Capture the cell that displays the provided text and extract its (x, y) central coordinate. 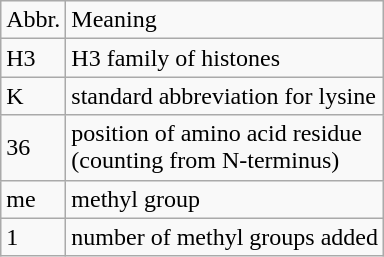
number of methyl groups added (225, 237)
Meaning (225, 20)
me (34, 199)
H3 family of histones (225, 58)
1 (34, 237)
standard abbreviation for lysine (225, 96)
Abbr. (34, 20)
36 (34, 148)
position of amino acid residue(counting from N-terminus) (225, 148)
H3 (34, 58)
methyl group (225, 199)
K (34, 96)
